Pinpoint the cell where the given text exists, returning its (X, Y) midpoint coordinate. 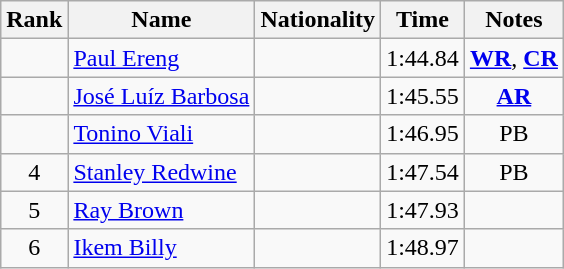
Rank (34, 20)
4 (34, 172)
Paul Ereng (162, 58)
WR, CR (514, 58)
Ikem Billy (162, 248)
1:47.93 (423, 210)
AR (514, 96)
1:45.55 (423, 96)
Time (423, 20)
Name (162, 20)
José Luíz Barbosa (162, 96)
1:44.84 (423, 58)
1:46.95 (423, 134)
1:48.97 (423, 248)
Stanley Redwine (162, 172)
Notes (514, 20)
Nationality (318, 20)
Ray Brown (162, 210)
5 (34, 210)
Tonino Viali (162, 134)
1:47.54 (423, 172)
6 (34, 248)
